Detect which cell encompasses the target text, then output its (X, Y) center coordinate. 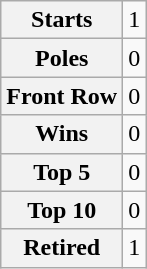
Starts (62, 20)
Wins (62, 134)
Top 5 (62, 172)
Poles (62, 58)
Top 10 (62, 210)
Front Row (62, 96)
Retired (62, 248)
